Find where the given text appears and provide that cell's center as [X, Y] coordinate. 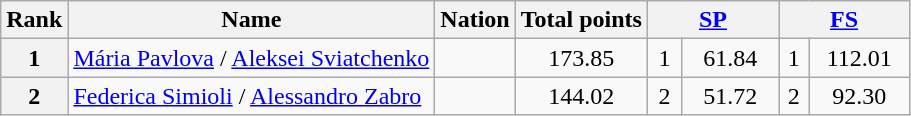
173.85 [581, 58]
Total points [581, 20]
FS [844, 20]
Name [252, 20]
51.72 [730, 96]
Nation [475, 20]
Rank [34, 20]
112.01 [860, 58]
92.30 [860, 96]
144.02 [581, 96]
Mária Pavlova / Aleksei Sviatchenko [252, 58]
Federica Simioli / Alessandro Zabro [252, 96]
61.84 [730, 58]
SP [712, 20]
